For the text-containing cell, return its midpoint in (X, Y) coordinate format. 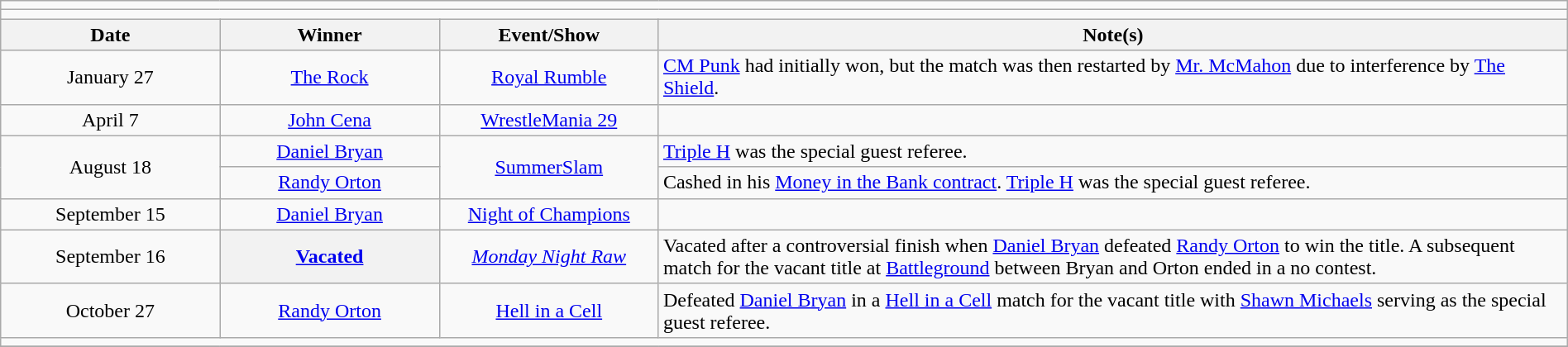
Monday Night Raw (549, 256)
Hell in a Cell (549, 311)
Defeated Daniel Bryan in a Hell in a Cell match for the vacant title with Shawn Michaels serving as the special guest referee. (1113, 311)
The Rock (329, 78)
SummerSlam (549, 167)
Winner (329, 35)
Date (111, 35)
Vacated (329, 256)
Night of Champions (549, 214)
October 27 (111, 311)
Cashed in his Money in the Bank contract. Triple H was the special guest referee. (1113, 183)
John Cena (329, 120)
August 18 (111, 167)
January 27 (111, 78)
CM Punk had initially won, but the match was then restarted by Mr. McMahon due to interference by The Shield. (1113, 78)
Royal Rumble (549, 78)
WrestleMania 29 (549, 120)
April 7 (111, 120)
Event/Show (549, 35)
September 16 (111, 256)
September 15 (111, 214)
Note(s) (1113, 35)
Triple H was the special guest referee. (1113, 151)
